Locate the cell with the specified text and output its (X, Y) center coordinate. 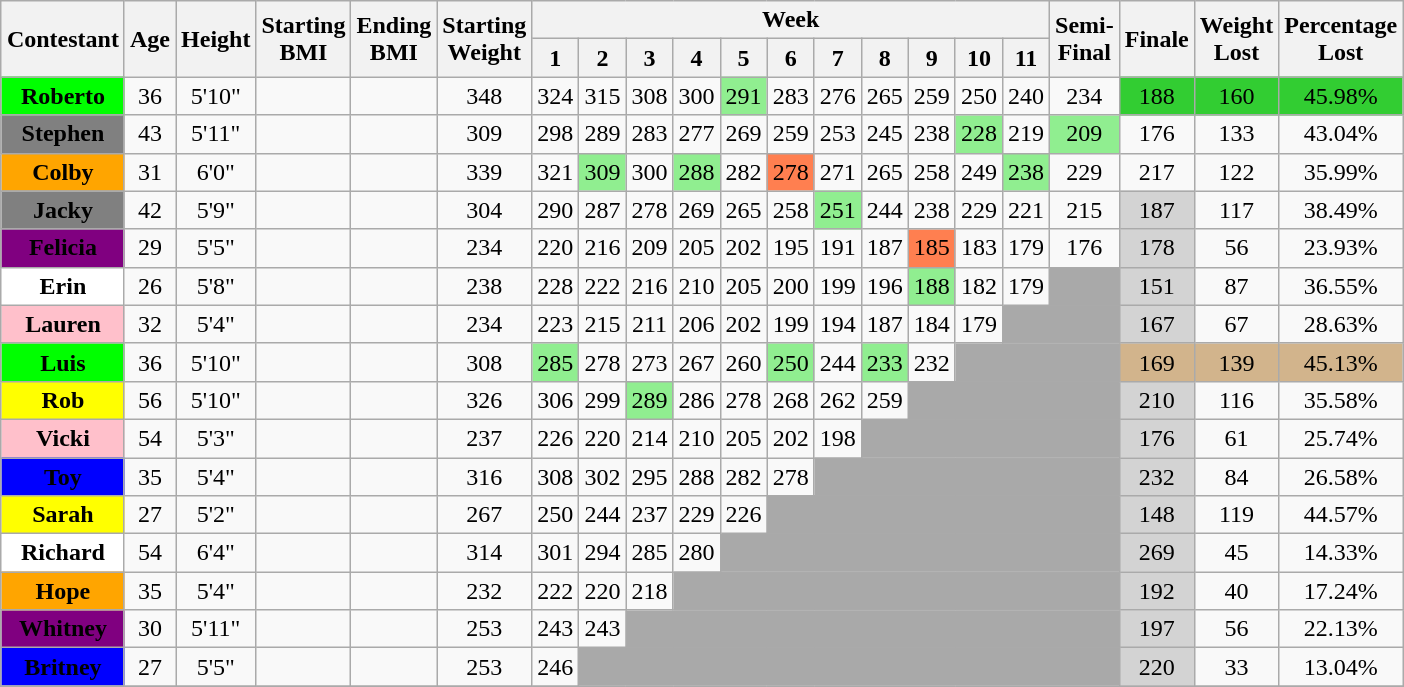
287 (602, 210)
268 (790, 400)
StartingWeight (484, 39)
277 (696, 134)
22.13% (1341, 629)
Hope (62, 591)
211 (650, 324)
28.63% (1341, 324)
5'2" (216, 515)
23.93% (1341, 248)
84 (1236, 477)
45.13% (1341, 362)
286 (696, 400)
197 (1156, 629)
251 (838, 210)
Finale (1156, 39)
11 (1026, 58)
Semi-Final (1085, 39)
260 (744, 362)
4 (696, 58)
PercentageLost (1341, 39)
Richard (62, 553)
223 (556, 324)
206 (696, 324)
219 (1026, 134)
185 (932, 248)
306 (556, 400)
160 (1236, 96)
276 (838, 96)
315 (602, 96)
221 (1026, 210)
195 (790, 248)
183 (978, 248)
Colby (62, 172)
194 (838, 324)
5 (744, 58)
122 (1236, 172)
1 (556, 58)
Toy (62, 477)
294 (602, 553)
2 (602, 58)
6'4" (216, 553)
302 (602, 477)
249 (978, 172)
45 (1236, 553)
184 (932, 324)
348 (484, 96)
280 (696, 553)
29 (150, 248)
182 (978, 286)
EndingBMI (394, 39)
262 (838, 400)
25.74% (1341, 438)
167 (1156, 324)
Height (216, 39)
44.57% (1341, 515)
321 (556, 172)
Stephen (62, 134)
273 (650, 362)
35.58% (1341, 400)
36.55% (1341, 286)
119 (1236, 515)
30 (150, 629)
116 (1236, 400)
42 (150, 210)
7 (838, 58)
13.04% (1341, 667)
271 (838, 172)
291 (744, 96)
178 (1156, 248)
192 (1156, 591)
5'3" (216, 438)
38.49% (1341, 210)
Sarah (62, 515)
200 (790, 286)
117 (1236, 210)
33 (1236, 667)
3 (650, 58)
40 (1236, 591)
301 (556, 553)
133 (1236, 134)
233 (884, 362)
Vicki (62, 438)
151 (1156, 286)
290 (556, 210)
17.24% (1341, 591)
295 (650, 477)
240 (1026, 96)
6 (790, 58)
Roberto (62, 96)
Erin (62, 286)
326 (484, 400)
5'8" (216, 286)
314 (484, 553)
14.33% (1341, 553)
67 (1236, 324)
87 (1236, 286)
148 (1156, 515)
298 (556, 134)
218 (650, 591)
Whitney (62, 629)
139 (1236, 362)
196 (884, 286)
26.58% (1341, 477)
Age (150, 39)
8 (884, 58)
StartingBMI (304, 39)
339 (484, 172)
45.98% (1341, 96)
Week (791, 20)
299 (602, 400)
198 (838, 438)
6'0" (216, 172)
43.04% (1341, 134)
169 (1156, 362)
31 (150, 172)
Jacky (62, 210)
26 (150, 286)
32 (150, 324)
Rob (62, 400)
191 (838, 248)
304 (484, 210)
WeightLost (1236, 39)
9 (932, 58)
Lauren (62, 324)
61 (1236, 438)
214 (650, 438)
Britney (62, 667)
246 (556, 667)
10 (978, 58)
316 (484, 477)
324 (556, 96)
Contestant (62, 39)
43 (150, 134)
35.99% (1341, 172)
217 (1156, 172)
Felicia (62, 248)
Luis (62, 362)
245 (884, 134)
5'9" (216, 210)
